For the text-containing cell, return its midpoint in (X, Y) coordinate format. 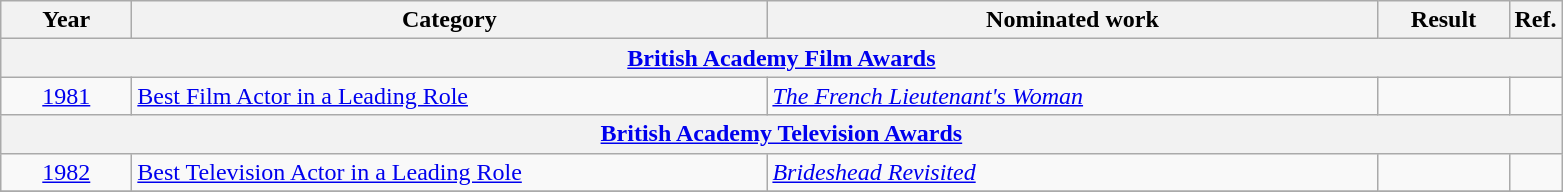
British Academy Television Awards (782, 134)
The French Lieutenant's Woman (1072, 96)
1981 (66, 96)
Nominated work (1072, 20)
Brideshead Revisited (1072, 172)
Category (450, 20)
Best Film Actor in a Leading Role (450, 96)
1982 (66, 172)
Year (66, 20)
Result (1444, 20)
Ref. (1536, 20)
British Academy Film Awards (782, 58)
Best Television Actor in a Leading Role (450, 172)
